Determine the (x, y) coordinate at the center of the cell enclosing the given text.  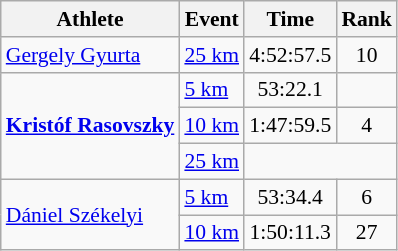
Gergely Gyurta (90, 55)
Kristóf Rasovszky (90, 126)
Athlete (90, 19)
1:50:11.3 (290, 233)
1:47:59.5 (290, 126)
53:34.4 (290, 197)
4 (366, 126)
4:52:57.5 (290, 55)
Rank (366, 19)
10 (366, 55)
6 (366, 197)
Dániel Székelyi (90, 214)
53:22.1 (290, 90)
27 (366, 233)
Event (212, 19)
Time (290, 19)
